From the cell containing the given text, extract its center point as (x, y) coordinate. 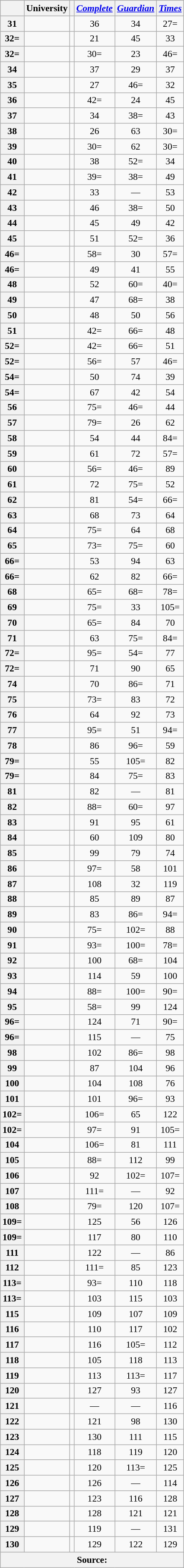
23 (136, 54)
21 (95, 39)
106 (12, 1176)
79 (136, 853)
35 (12, 85)
40= (170, 285)
47 (95, 300)
69 (12, 608)
67 (95, 392)
27 (95, 85)
78 (12, 746)
Source: (92, 1560)
96 (170, 1068)
27= (170, 24)
30 (136, 254)
39= (95, 177)
40 (12, 162)
Guardian (136, 8)
29 (136, 70)
Complete (95, 8)
97 (170, 807)
131 (170, 1529)
31 (12, 24)
46 (95, 208)
Times (170, 8)
University (47, 8)
24 (136, 100)
